Return [X, Y] of the center of cell containing provided text 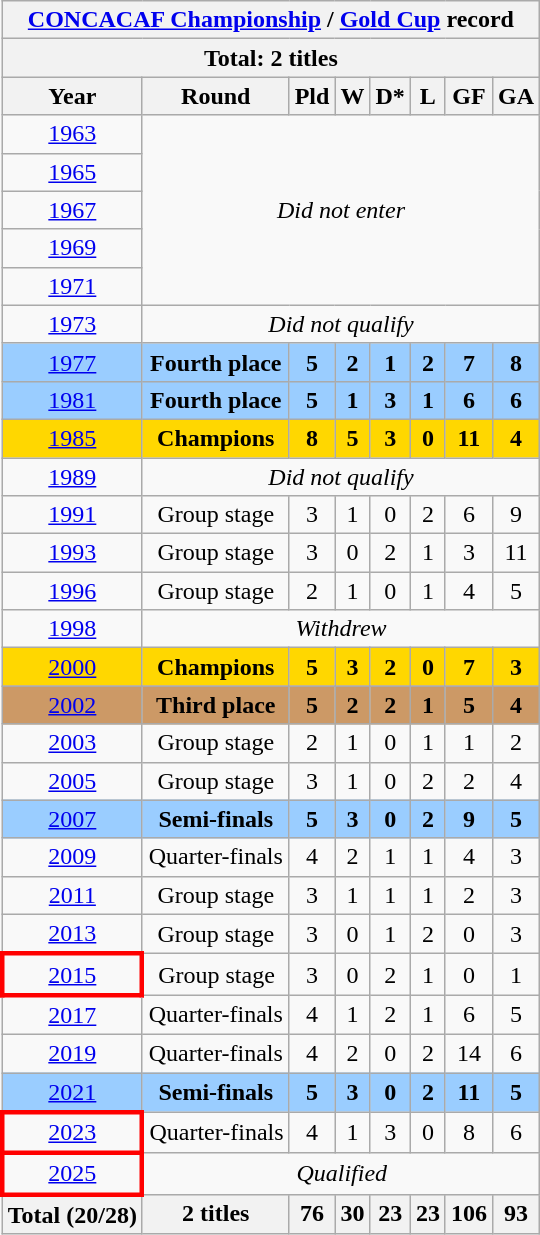
2005 [72, 781]
2007 [72, 819]
106 [468, 1214]
1998 [72, 629]
GF [468, 96]
GA [516, 96]
Qualified [340, 1174]
1967 [72, 210]
2009 [72, 857]
Withdrew [340, 629]
1977 [72, 362]
2023 [72, 1132]
1981 [72, 400]
1969 [72, 248]
1965 [72, 172]
L [428, 96]
1996 [72, 591]
1963 [72, 134]
Year [72, 96]
76 [312, 1214]
1985 [72, 438]
1991 [72, 515]
2011 [72, 895]
2 titles [216, 1214]
1989 [72, 477]
2025 [72, 1174]
W [352, 96]
Pld [312, 96]
Third place [216, 705]
D* [390, 96]
2021 [72, 1092]
1993 [72, 553]
1973 [72, 324]
2019 [72, 1053]
93 [516, 1214]
2003 [72, 743]
Did not enter [340, 210]
2015 [72, 974]
Total: 2 titles [270, 58]
2017 [72, 1015]
CONCACAF Championship / Gold Cup record [270, 20]
Total (20/28) [72, 1214]
2000 [72, 667]
Round [216, 96]
14 [468, 1053]
1971 [72, 286]
2013 [72, 934]
2002 [72, 705]
30 [352, 1214]
